Scan for the cell matching the given text and deliver its (x, y) coordinate at center. 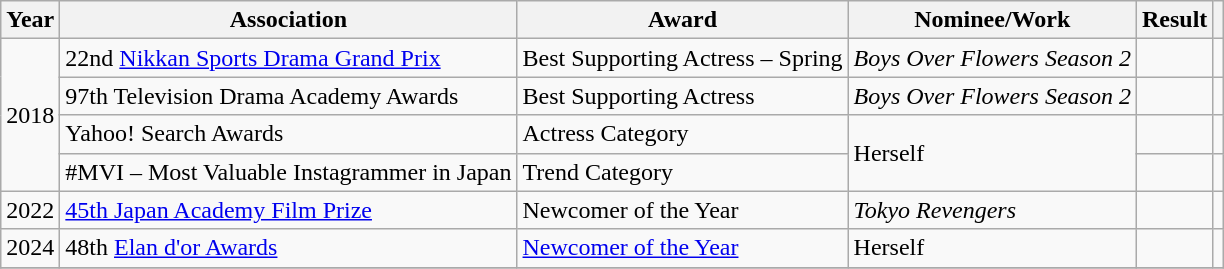
2018 (30, 115)
48th Elan d'or Awards (288, 248)
Association (288, 20)
Trend Category (682, 172)
Best Supporting Actress – Spring (682, 58)
Year (30, 20)
Tokyo Revengers (992, 210)
Best Supporting Actress (682, 96)
Actress Category (682, 134)
2024 (30, 248)
Yahoo! Search Awards (288, 134)
97th Television Drama Academy Awards (288, 96)
22nd Nikkan Sports Drama Grand Prix (288, 58)
45th Japan Academy Film Prize (288, 210)
2022 (30, 210)
Result (1174, 20)
#MVI – Most Valuable Instagrammer in Japan (288, 172)
Award (682, 20)
Nominee/Work (992, 20)
